Locate the cell with the specified text and output its (X, Y) center coordinate. 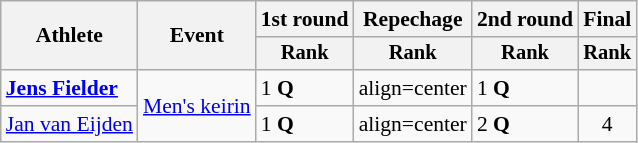
Event (197, 36)
Men's keirin (197, 106)
2 Q (525, 124)
4 (607, 124)
2nd round (525, 19)
1st round (305, 19)
Athlete (70, 36)
Final (607, 19)
Jan van Eijden (70, 124)
Repechage (413, 19)
Jens Fielder (70, 88)
